Return [x, y] of the center of cell containing provided text 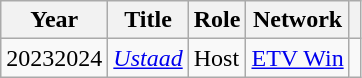
Host [217, 58]
Network [298, 20]
ETV Win [298, 58]
Title [148, 20]
Ustaad [148, 58]
Year [54, 20]
20232024 [54, 58]
Role [217, 20]
